Locate the cell with the specified text and output its (X, Y) center coordinate. 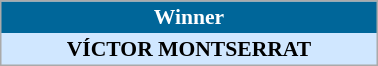
VÍCTOR MONTSERRAT (189, 49)
Winner (189, 17)
